For the text-containing cell, return its midpoint in (X, Y) coordinate format. 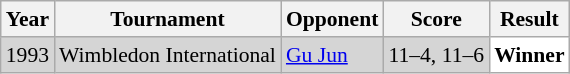
Wimbledon International (168, 55)
Year (28, 19)
Result (530, 19)
1993 (28, 55)
Gu Jun (332, 55)
11–4, 11–6 (436, 55)
Opponent (332, 19)
Tournament (168, 19)
Winner (530, 55)
Score (436, 19)
